Extract the (X, Y) coordinate from the center of the cell holding the provided text.  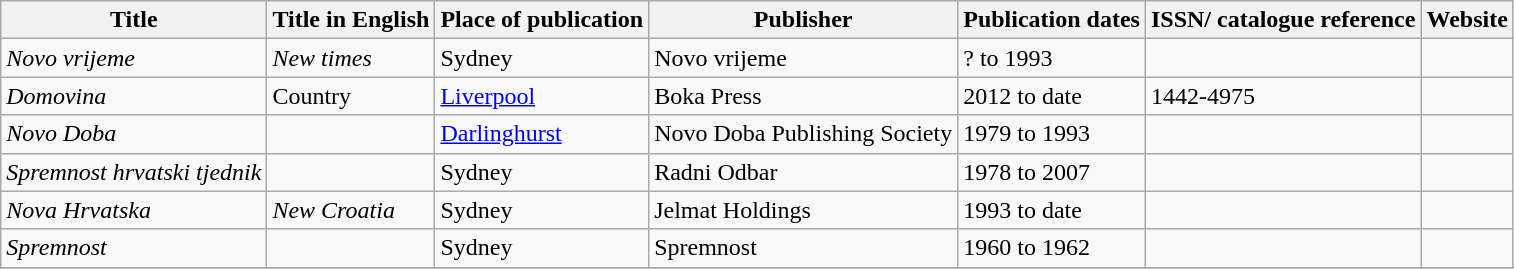
1978 to 2007 (1052, 172)
Title in English (351, 20)
Liverpool (542, 96)
1993 to date (1052, 210)
Novo Doba (134, 134)
Website (1467, 20)
ISSN/ catalogue reference (1282, 20)
Nova Hrvatska (134, 210)
Novo Doba Publishing Society (804, 134)
Jelmat Holdings (804, 210)
1960 to 1962 (1052, 248)
Publisher (804, 20)
Darlinghurst (542, 134)
Country (351, 96)
1979 to 1993 (1052, 134)
Domovina (134, 96)
Place of publication (542, 20)
New Croatia (351, 210)
Publication dates (1052, 20)
? to 1993 (1052, 58)
Spremnost hrvatski tjednik (134, 172)
1442-4975 (1282, 96)
New times (351, 58)
Title (134, 20)
Boka Press (804, 96)
Radni Odbar (804, 172)
2012 to date (1052, 96)
